Capture the cell that displays the provided text and extract its (X, Y) central coordinate. 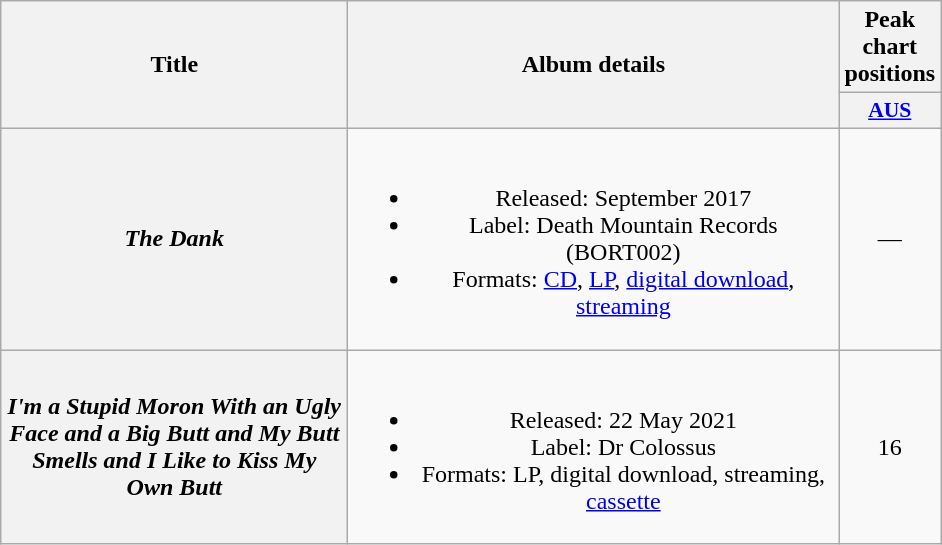
I'm a Stupid Moron With an Ugly Face and a Big Butt and My Butt Smells and I Like to Kiss My Own Butt (174, 447)
Album details (594, 65)
Released: September 2017Label: Death Mountain Records (BORT002)Formats: CD, LP, digital download, streaming (594, 238)
AUS (890, 111)
Title (174, 65)
— (890, 238)
The Dank (174, 238)
16 (890, 447)
Released: 22 May 2021Label: Dr ColossusFormats: LP, digital download, streaming, cassette (594, 447)
Peak chart positions (890, 47)
